Provide the [x, y] coordinate of the cell's center where the given text is located.  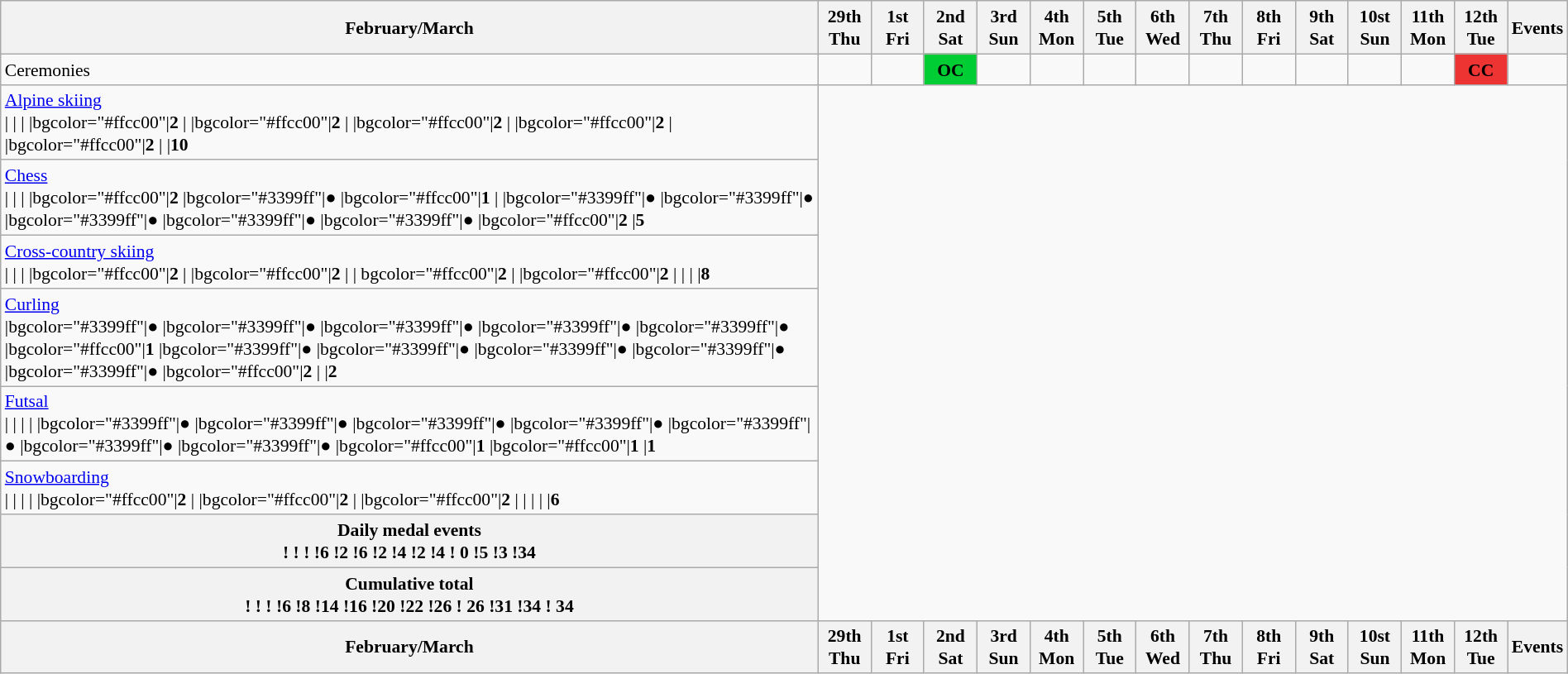
Daily medal events! ! ! !6 !2 !6 !2 !4 !2 !4 ! 0 !5 !3 !34 [409, 541]
Alpine skiing| | | |bgcolor="#ffcc00"|2 | |bgcolor="#ffcc00"|2 | |bgcolor="#ffcc00"|2 | |bgcolor="#ffcc00"|2 | |bgcolor="#ffcc00"|2 | |10 [409, 122]
Cumulative total! ! ! !6 !8 !14 !16 !20 !22 !26 ! 26 !31 !34 ! 34 [409, 594]
OC [950, 69]
Snowboarding| | | | |bgcolor="#ffcc00"|2 | |bgcolor="#ffcc00"|2 | |bgcolor="#ffcc00"|2 | | | | |6 [409, 488]
Cross-country skiing| | | |bgcolor="#ffcc00"|2 | |bgcolor="#ffcc00"|2 | | bgcolor="#ffcc00"|2 | |bgcolor="#ffcc00"|2 | | | |8 [409, 261]
Ceremonies [409, 69]
CC [1481, 69]
